Capture the cell that displays the provided text and extract its [X, Y] central coordinate. 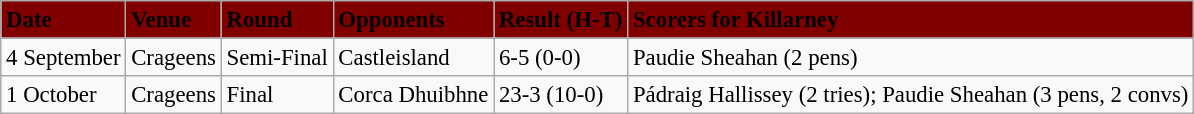
Paudie Sheahan (2 pens) [911, 57]
Final [277, 94]
4 September [64, 57]
Scorers for Killarney [911, 19]
Venue [174, 19]
Date [64, 19]
1 October [64, 94]
Round [277, 19]
Corca Dhuibhne [414, 94]
6-5 (0-0) [561, 57]
23-3 (10-0) [561, 94]
Pádraig Hallissey (2 tries); Paudie Sheahan (3 pens, 2 convs) [911, 94]
Semi-Final [277, 57]
Result (H-T) [561, 19]
Castleisland [414, 57]
Opponents [414, 19]
